Detect which cell encompasses the target text, then output its (X, Y) center coordinate. 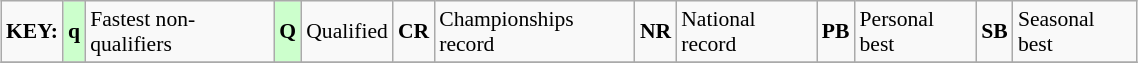
National record (746, 32)
KEY: (32, 32)
Qualified (347, 32)
Fastest non-qualifiers (180, 32)
PB (836, 32)
Seasonal best (1075, 32)
CR (414, 32)
Q (288, 32)
SB (994, 32)
NR (656, 32)
Personal best (916, 32)
q (74, 32)
Championships record (534, 32)
